Detect which cell encompasses the target text, then output its [X, Y] center coordinate. 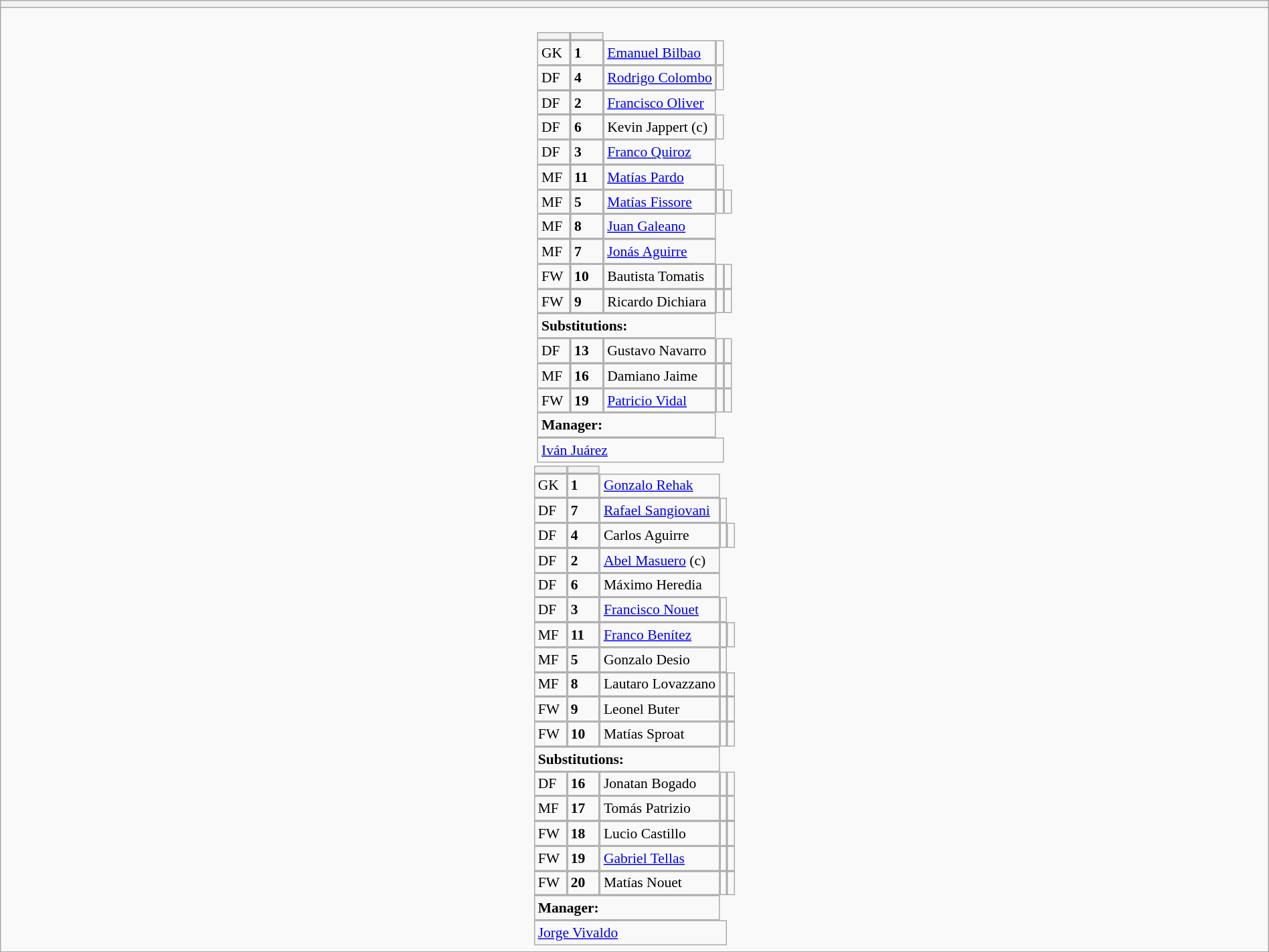
Gustavo Navarro [659, 351]
Francisco Nouet [660, 610]
18 [584, 834]
Ricardo Dichiara [659, 301]
Kevin Jappert (c) [659, 127]
Francisco Oliver [659, 103]
Gonzalo Desio [660, 660]
Carlos Aguirre [660, 535]
17 [584, 808]
Emanuel Bilbao [659, 52]
Bautista Tomatis [659, 276]
Jonás Aguirre [659, 252]
Abel Masuero (c) [660, 561]
Matías Nouet [660, 883]
Franco Quiroz [659, 153]
Leonel Buter [660, 709]
13 [586, 351]
Lautaro Lovazzano [660, 684]
Máximo Heredia [660, 585]
Gonzalo Rehak [660, 486]
Matías Sproat [660, 735]
Patricio Vidal [659, 400]
Rodrigo Colombo [659, 78]
Gabriel Tellas [660, 858]
Juan Galeano [659, 226]
Jorge Vivaldo [630, 933]
Tomás Patrizio [660, 808]
Franco Benítez [660, 634]
Matías Pardo [659, 177]
Jonatan Bogado [660, 784]
Rafael Sangiovani [660, 510]
Matías Fissore [659, 202]
Iván Juárez [630, 450]
20 [584, 883]
Lucio Castillo [660, 834]
Damiano Jaime [659, 376]
